Capture the cell that displays the provided text and extract its (X, Y) central coordinate. 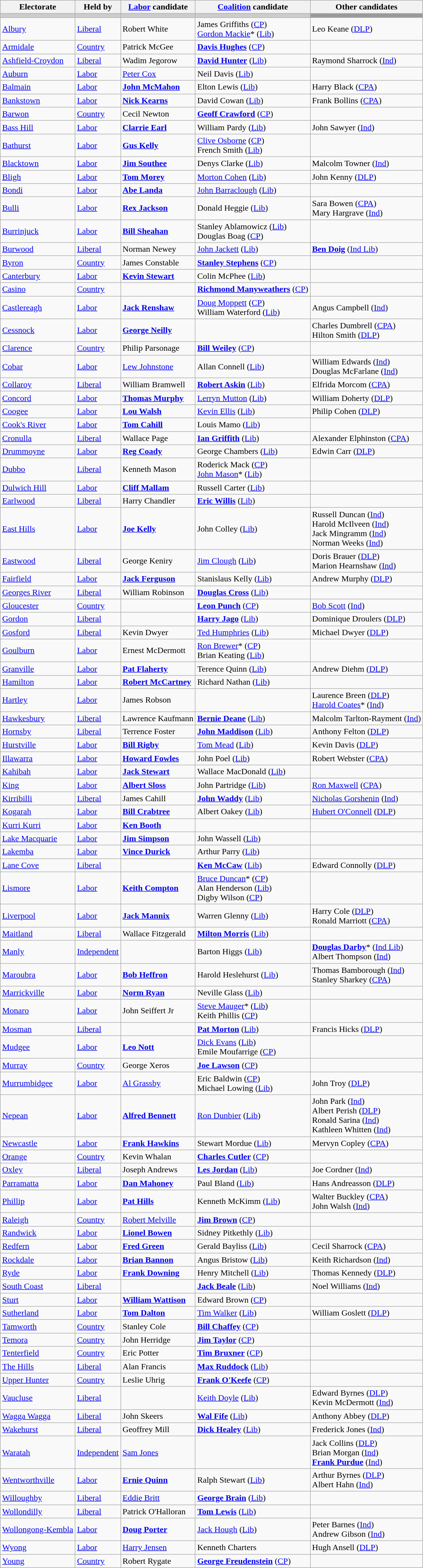
Albert Oakey (Lib) (253, 812)
John McMahon (158, 87)
Lakemba (38, 852)
Newcastle (38, 1143)
Murrumbidgee (38, 1083)
Wyong (38, 1548)
Peter Barnes (Ind)Andrew Gibson (Ind) (366, 1529)
Wagga Wagga (38, 1416)
East Hills (38, 529)
Ron Dunbier (Lib) (253, 1116)
Bob Heffron (158, 975)
John Kenny (DLP) (366, 177)
Russell Duncan (Ind)Harold McIlveen (Ind)Jack Mingramm (Ind)Norman Weeks (Ind) (366, 529)
Cecil Newton (158, 114)
Lerryn Mutton (Lib) (253, 398)
Norman Newey (158, 249)
Vaucluse (38, 1398)
Frank Hawkins (158, 1143)
Ernest McDermott (158, 650)
Bass Hill (38, 127)
Gosford (38, 632)
South Coast (38, 1286)
Jim Taylor (CP) (253, 1340)
Tom Dalton (158, 1313)
Douglas Darby* (Ind Lib)Albert Thompson (Ind) (366, 951)
Hawkesbury (38, 718)
Hugh Ansell (DLP) (366, 1548)
Norm Ryan (158, 993)
Jack Renshaw (158, 308)
Tim Bruxner (CP) (253, 1353)
Auburn (38, 74)
Lane Cove (38, 865)
Canterbury (38, 276)
Abe Landa (158, 190)
Stanley Ablamowicz (Lib)Douglas Boag (CP) (253, 231)
Manly (38, 951)
Wollongong-Kembla (38, 1529)
Andrew Diehm (DLP) (366, 668)
Davis Hughes (CP) (253, 47)
Bligh (38, 177)
Peter Cox (158, 74)
Jim Clough (Lib) (253, 561)
Lawrence Kaufmann (158, 718)
Burrinjuck (38, 231)
Kevin Whalan (158, 1157)
Bill Chaffey (CP) (253, 1326)
Maroubra (38, 975)
Anthony Felton (DLP) (366, 732)
Jack Beale (Lib) (253, 1286)
Tom Lewis (Lib) (253, 1511)
Alan Francis (158, 1366)
Murray (38, 1065)
Alfred Bennett (158, 1116)
Eric Willis (Lib) (253, 501)
Max Ruddock (Lib) (253, 1366)
David Hunter (Lib) (253, 60)
Oxley (38, 1170)
Pat Flaherty (158, 668)
Geoff Crawford (CP) (253, 114)
Russell Carter (Lib) (253, 488)
Jack Mannix (158, 916)
Doug Moppett (CP)William Waterford (Lib) (253, 308)
Walter Buckley (CPA)John Walsh (Ind) (366, 1201)
Wollondilly (38, 1511)
Keith Richardson (Ind) (366, 1259)
Cook's River (38, 424)
Stanislaus Kelly (Lib) (253, 579)
Orange (38, 1157)
Young (38, 1561)
Edward Brown (CP) (253, 1300)
Eddie Britt (158, 1498)
Gordon (38, 619)
Other candidates (366, 7)
Dick Evans (Lib)Emile Moufarrige (CP) (253, 1047)
Stewart Mordue (Lib) (253, 1143)
Nicholas Gorshenin (Ind) (366, 798)
Joseph Andrews (158, 1170)
Castlereagh (38, 308)
Eric Potter (158, 1353)
William Goslett (DLP) (366, 1313)
Pat Hills (158, 1201)
Concord (38, 398)
Lismore (38, 888)
Harold Heslehurst (Lib) (253, 975)
John Jackett (Lib) (253, 249)
Hartley (38, 700)
Arthur Parry (Lib) (253, 852)
Bernie Deane (Lib) (253, 718)
John Herridge (158, 1340)
Leslie Uhrig (158, 1380)
Noel Williams (Ind) (366, 1286)
Rex Jackson (158, 209)
Gus Kelly (158, 145)
Thomas Murphy (158, 398)
Doug Porter (158, 1529)
Bruce Duncan* (CP)Alan Henderson (Lib)Digby Wilson (CP) (253, 888)
Pat Morton (Lib) (253, 1029)
Philip Cohen (DLP) (366, 411)
Arthur Byrnes (DLP)Albert Hahn (Ind) (366, 1480)
John Wassell (Lib) (253, 838)
John Maddison (Lib) (253, 732)
Barwon (38, 114)
Mosman (38, 1029)
Robert Melville (158, 1219)
Wallace Page (158, 438)
Sam Jones (158, 1452)
Harry Jago (Lib) (253, 619)
Denys Clarke (Lib) (253, 163)
Harry Cole (DLP)Ronald Marriott (CPA) (366, 916)
Lionel Bowen (158, 1233)
Tom Morey (158, 177)
Cronulla (38, 438)
Wallace MacDonald (Lib) (253, 772)
Angus Bristow (Lib) (253, 1259)
Bob Scott (Ind) (366, 606)
Nepean (38, 1116)
Reg Coady (158, 452)
Jim Simpson (158, 838)
Colin McPhee (Lib) (253, 276)
Wakehurst (38, 1429)
John Partridge (Lib) (253, 785)
Elton Lewis (Lib) (253, 87)
Tom Mead (Lib) (253, 745)
Louis Mamo (Lib) (253, 424)
Charles Cutler (CP) (253, 1157)
Terence Quinn (Lib) (253, 668)
Harry Black (CPA) (366, 87)
Casino (38, 289)
Keith Doyle (Lib) (253, 1398)
Alexander Elphinston (CPA) (366, 438)
Morton Cohen (Lib) (253, 177)
Dick Healey (Lib) (253, 1429)
Vince Durick (158, 852)
Willoughby (38, 1498)
Kurri Kurri (38, 825)
Cliff Mallam (158, 488)
Ernie Quinn (158, 1480)
Warren Glenny (Lib) (253, 916)
Harry Jensen (158, 1548)
Ron Maxwell (CPA) (366, 785)
Coogee (38, 411)
William Robinson (158, 592)
Frank O'Keefe (CP) (253, 1380)
Richard Nathan (Lib) (253, 682)
Coalition candidate (253, 7)
Edward Byrnes (DLP)Kevin McDermott (Ind) (366, 1398)
Lou Walsh (158, 411)
Leo Keane (DLP) (366, 29)
Stanley Cole (158, 1326)
Thomas Bamborough (Ind)Stanley Sharkey (CPA) (366, 975)
George Keniry (158, 561)
Raleigh (38, 1219)
Bill Rigby (158, 745)
Bankstown (38, 100)
Tim Walker (Lib) (253, 1313)
Robert Webster (CPA) (366, 758)
Paul Bland (Lib) (253, 1183)
William Pardy (Lib) (253, 127)
Leo Nott (158, 1047)
The Hills (38, 1366)
Hurstville (38, 745)
Douglas Cross (Lib) (253, 592)
John Troy (DLP) (366, 1083)
Charles Dumbrell (CPA)Hilton Smith (DLP) (366, 330)
Jack Ferguson (158, 579)
Kevin Stewart (158, 276)
Clive Osborne (CP)French Smith (Lib) (253, 145)
Leon Punch (CP) (253, 606)
Cecil Sharrock (CPA) (366, 1246)
Dubbo (38, 470)
Albert Sloss (158, 785)
George Xeros (158, 1065)
Doris Brauer (DLP)Marion Hearnshaw (Ind) (366, 561)
Ken Booth (158, 825)
Kevin Ellis (Lib) (253, 411)
Steve Mauger* (Lib)Keith Phillis (CP) (253, 1011)
Raymond Sharrock (Ind) (366, 60)
Joe Lawson (CP) (253, 1065)
Hubert O'Connell (DLP) (366, 812)
Kogarah (38, 812)
Fairfield (38, 579)
Francis Hicks (DLP) (366, 1029)
Ashfield-Croydon (38, 60)
Henry Mitchell (Lib) (253, 1273)
Marrickville (38, 993)
Bondi (38, 190)
Eastwood (38, 561)
Richmond Manyweathers (CP) (253, 289)
Upper Hunter (38, 1380)
Anthony Abbey (DLP) (366, 1416)
Mervyn Copley (CPA) (366, 1143)
Sutherland (38, 1313)
Redfern (38, 1246)
Byron (38, 263)
Drummoyne (38, 452)
Ben Doig (Ind Lib) (366, 249)
John Barraclough (Lib) (253, 190)
Temora (38, 1340)
George Neilly (158, 330)
Edward Connolly (DLP) (366, 865)
John Poel (Lib) (253, 758)
James Griffiths (CP)Gordon Mackie* (Lib) (253, 29)
Maitland (38, 934)
Ken McCaw (Lib) (253, 865)
Kirribilli (38, 798)
Malcolm Towner (Ind) (366, 163)
Bill Crabtree (158, 812)
Neville Glass (Lib) (253, 993)
Robert McCartney (158, 682)
William Doherty (DLP) (366, 398)
Bill Weiley (CP) (253, 348)
James Cahill (158, 798)
Labor candidate (158, 7)
Nick Kearns (158, 100)
Randwick (38, 1233)
Terrence Foster (158, 732)
Jim Brown (CP) (253, 1219)
Kenneth Charters (253, 1548)
Held by (98, 7)
Clarrie Earl (158, 127)
Georges River (38, 592)
Waratah (38, 1452)
Michael Dwyer (DLP) (366, 632)
Neil Davis (Lib) (253, 74)
Edwin Carr (DLP) (366, 452)
Kenneth Mason (158, 470)
Bathurst (38, 145)
Bill Sheahan (158, 231)
Bulli (38, 209)
Eric Baldwin (CP)Michael Lowing (Lib) (253, 1083)
Clarence (38, 348)
William Wattison (158, 1300)
Liverpool (38, 916)
Jack Hough (Lib) (253, 1529)
Allan Connell (Lib) (253, 367)
Granville (38, 668)
Lew Johnstone (158, 367)
Dulwich Hill (38, 488)
Cobar (38, 367)
Monaro (38, 1011)
Sara Bowen (CPA)Mary Hargrave (Ind) (366, 209)
Joe Kelly (158, 529)
Robert Rygate (158, 1561)
Gerald Bayliss (Lib) (253, 1246)
William Edwards (Ind)Douglas McFarlane (Ind) (366, 367)
Angus Campbell (Ind) (366, 308)
Phillip (38, 1201)
Earlwood (38, 501)
Malcolm Tarlton-Rayment (Ind) (366, 718)
John Skeers (158, 1416)
Harry Chandler (158, 501)
Stanley Stephens (CP) (253, 263)
Albury (38, 29)
Sturt (38, 1300)
Jack Stewart (158, 772)
Wallace Fitzgerald (158, 934)
Dominique Droulers (DLP) (366, 619)
Keith Compton (158, 888)
Elfrida Morcom (CPA) (366, 384)
Blacktown (38, 163)
Burwood (38, 249)
Ralph Stewart (Lib) (253, 1480)
Howard Fowles (158, 758)
Ron Brewer* (CP)Brian Keating (Lib) (253, 650)
Andrew Murphy (DLP) (366, 579)
Wal Fife (Lib) (253, 1416)
John Sawyer (Ind) (366, 127)
Kevin Dwyer (158, 632)
James Constable (158, 263)
Mudgee (38, 1047)
Patrick McGee (158, 47)
Ryde (38, 1273)
Robert White (158, 29)
Goulburn (38, 650)
Les Jordan (Lib) (253, 1170)
Balmain (38, 87)
Parramatta (38, 1183)
John Seiffert Jr (158, 1011)
Frank Bollins (CPA) (366, 100)
Laurence Breen (DLP)Harold Coates* (Ind) (366, 700)
Collaroy (38, 384)
Tom Cahill (158, 424)
Milton Morris (Lib) (253, 934)
Electorate (38, 7)
Hamilton (38, 682)
Sidney Pitkethly (Lib) (253, 1233)
Illawarra (38, 758)
George Brain (Lib) (253, 1498)
Tamworth (38, 1326)
David Cowan (Lib) (253, 100)
Robert Askin (Lib) (253, 384)
Al Grassby (158, 1083)
Hornsby (38, 732)
Lake Macquarie (38, 838)
Geoffrey Mill (158, 1429)
Armidale (38, 47)
James Robson (158, 700)
Joe Cordner (Ind) (366, 1170)
John Park (Ind)Albert Perish (DLP)Ronald Sarina (Ind)Kathleen Whitten (Ind) (366, 1116)
Rockdale (38, 1259)
Fred Green (158, 1246)
Wadim Jegorow (158, 60)
Ted Humphries (Lib) (253, 632)
George Chambers (Lib) (253, 452)
Philip Parsonage (158, 348)
Kahibah (38, 772)
Jack Collins (DLP)Brian Morgan (Ind)Frank Purdue (Ind) (366, 1452)
George Freudenstein (CP) (253, 1561)
Thomas Kennedy (DLP) (366, 1273)
Frank Downing (158, 1273)
Kenneth McKimm (Lib) (253, 1201)
Gloucester (38, 606)
Frederick Jones (Ind) (366, 1429)
Brian Bannon (158, 1259)
Cessnock (38, 330)
Dan Mahoney (158, 1183)
King (38, 785)
Ian Griffith (Lib) (253, 438)
Jim Southee (158, 163)
John Colley (Lib) (253, 529)
Wentworthville (38, 1480)
William Bramwell (158, 384)
Barton Higgs (Lib) (253, 951)
Tenterfield (38, 1353)
Hans Andreasson (DLP) (366, 1183)
Roderick Mack (CP)John Mason* (Lib) (253, 470)
Kevin Davis (DLP) (366, 745)
Donald Heggie (Lib) (253, 209)
John Waddy (Lib) (253, 798)
Patrick O'Halloran (158, 1511)
